For the text-containing cell, return its midpoint in [X, Y] coordinate format. 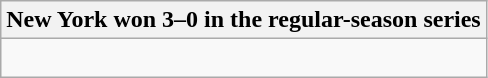
New York won 3–0 in the regular-season series [244, 20]
